Find where the given text appears and provide that cell's center as [x, y] coordinate. 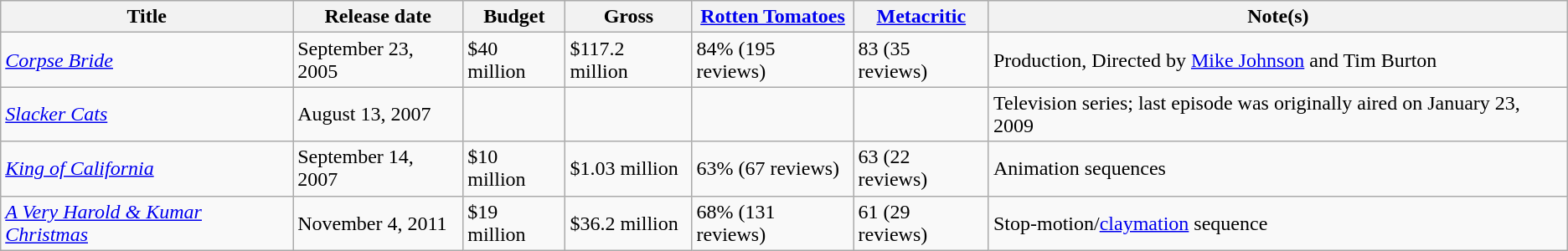
84% (195 reviews) [772, 60]
September 23, 2005 [379, 60]
Gross [628, 17]
Rotten Tomatoes [772, 17]
Title [147, 17]
68% (131 reviews) [772, 223]
63 (22 reviews) [921, 169]
$36.2 million [628, 223]
$1.03 million [628, 169]
Television series; last episode was originally aired on January 23, 2009 [1278, 114]
61 (29 reviews) [921, 223]
September 14, 2007 [379, 169]
63% (67 reviews) [772, 169]
King of California [147, 169]
Animation sequences [1278, 169]
$19 million [514, 223]
November 4, 2011 [379, 223]
Release date [379, 17]
Budget [514, 17]
$117.2 million [628, 60]
$10 million [514, 169]
Metacritic [921, 17]
83 (35 reviews) [921, 60]
Production, Directed by Mike Johnson and Tim Burton [1278, 60]
Note(s) [1278, 17]
Slacker Cats [147, 114]
August 13, 2007 [379, 114]
$40 million [514, 60]
Stop-motion/claymation sequence [1278, 223]
A Very Harold & Kumar Christmas [147, 223]
Corpse Bride [147, 60]
